Detect which cell encompasses the target text, then output its (X, Y) center coordinate. 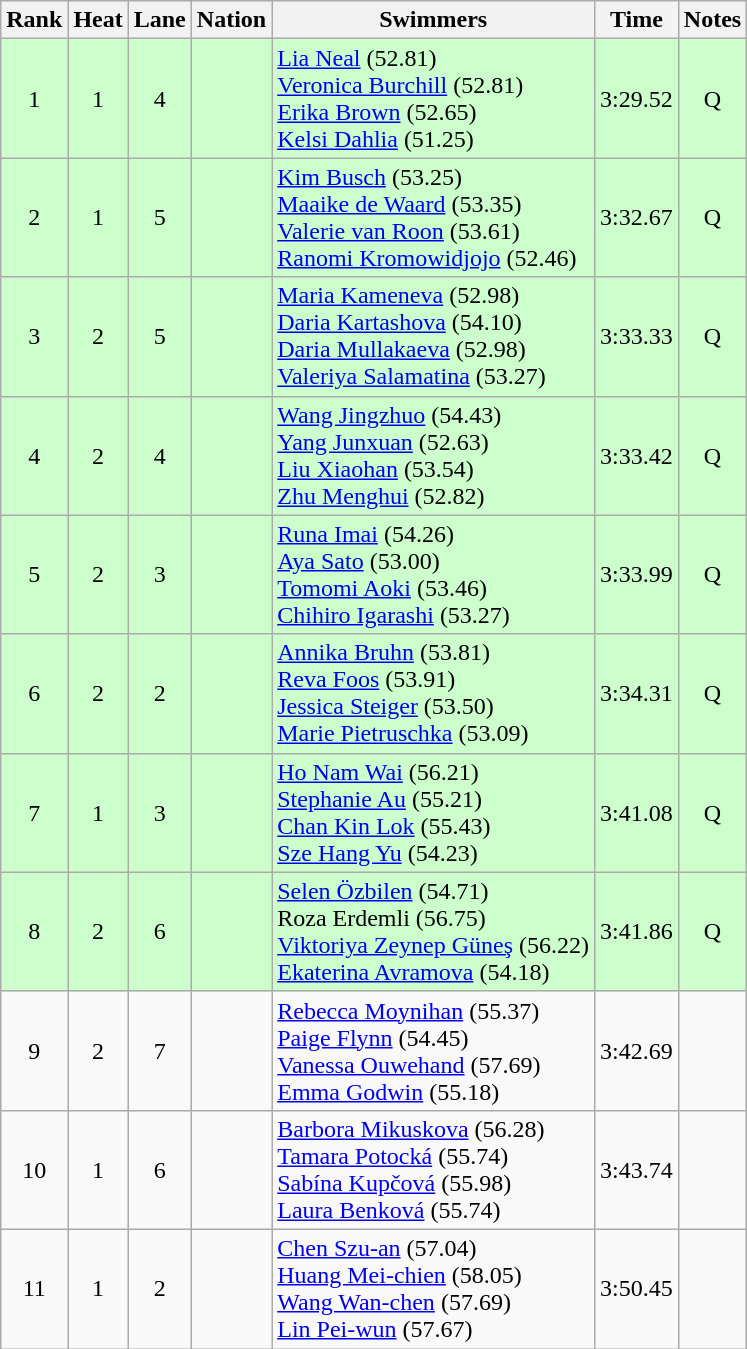
Runa Imai (54.26)Aya Sato (53.00)Tomomi Aoki (53.46)Chihiro Igarashi (53.27) (434, 574)
Selen Özbilen (54.71)Roza Erdemli (56.75)Viktoriya Zeynep Güneş (56.22)Ekaterina Avramova (54.18) (434, 932)
3:33.33 (637, 336)
Lane (160, 20)
3:29.52 (637, 98)
10 (34, 1170)
3:32.67 (637, 218)
Nation (231, 20)
11 (34, 1288)
Swimmers (434, 20)
Wang Jingzhuo (54.43)Yang Junxuan (52.63)Liu Xiaohan (53.54)Zhu Menghui (52.82) (434, 456)
9 (34, 1050)
3:42.69 (637, 1050)
Barbora Mikuskova (56.28)Tamara Potocká (55.74)Sabína Kupčová (55.98)Laura Benková (55.74) (434, 1170)
Ho Nam Wai (56.21)Stephanie Au (55.21)Chan Kin Lok (55.43)Sze Hang Yu (54.23) (434, 812)
3:50.45 (637, 1288)
3:33.42 (637, 456)
Heat (98, 20)
Kim Busch (53.25)Maaike de Waard (53.35)Valerie van Roon (53.61)Ranomi Kromowidjojo (52.46) (434, 218)
Rebecca Moynihan (55.37)Paige Flynn (54.45)Vanessa Ouwehand (57.69)Emma Godwin (55.18) (434, 1050)
3:34.31 (637, 694)
3:43.74 (637, 1170)
8 (34, 932)
Lia Neal (52.81)Veronica Burchill (52.81)Erika Brown (52.65)Kelsi Dahlia (51.25) (434, 98)
Maria Kameneva (52.98)Daria Kartashova (54.10)Daria Mullakaeva (52.98)Valeriya Salamatina (53.27) (434, 336)
3:41.08 (637, 812)
3:33.99 (637, 574)
3:41.86 (637, 932)
Notes (712, 20)
Time (637, 20)
Chen Szu-an (57.04)Huang Mei-chien (58.05) Wang Wan-chen (57.69)Lin Pei-wun (57.67) (434, 1288)
Annika Bruhn (53.81)Reva Foos (53.91)Jessica Steiger (53.50)Marie Pietruschka (53.09) (434, 694)
Rank (34, 20)
